Extract the [x, y] coordinate from the center of the cell holding the provided text.  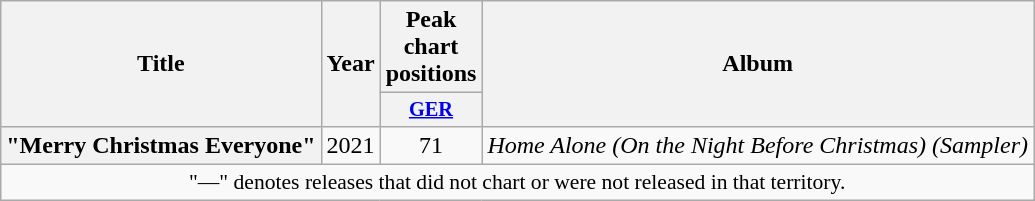
71 [431, 145]
Home Alone (On the Night Before Christmas) (Sampler) [758, 145]
Title [161, 64]
Peak chart positions [431, 47]
2021 [350, 145]
Album [758, 64]
GER [431, 110]
Year [350, 64]
"Merry Christmas Everyone" [161, 145]
"—" denotes releases that did not chart or were not released in that territory. [518, 183]
